Detect which cell encompasses the target text, then output its [x, y] center coordinate. 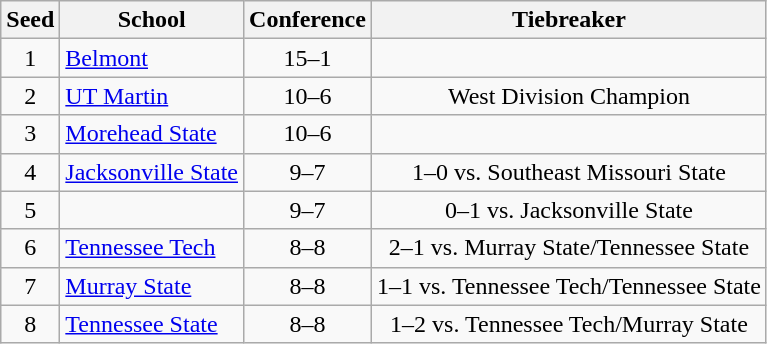
School [152, 20]
UT Martin [152, 96]
2 [30, 96]
Conference [308, 20]
1–1 vs. Tennessee Tech/Tennessee State [568, 286]
8 [30, 324]
4 [30, 172]
Seed [30, 20]
1–0 vs. Southeast Missouri State [568, 172]
3 [30, 134]
Tennessee Tech [152, 248]
Murray State [152, 286]
1–2 vs. Tennessee Tech/Murray State [568, 324]
Morehead State [152, 134]
West Division Champion [568, 96]
Tiebreaker [568, 20]
6 [30, 248]
2–1 vs. Murray State/Tennessee State [568, 248]
Belmont [152, 58]
7 [30, 286]
Jacksonville State [152, 172]
5 [30, 210]
0–1 vs. Jacksonville State [568, 210]
1 [30, 58]
Tennessee State [152, 324]
15–1 [308, 58]
